For the text-containing cell, return its midpoint in [X, Y] coordinate format. 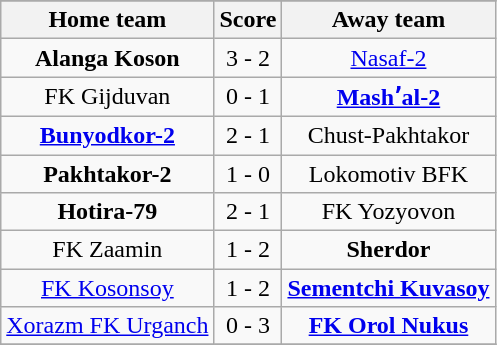
FK Gijduvan [108, 97]
Nasaf-2 [388, 58]
Pakhtakor-2 [108, 173]
0 - 1 [248, 97]
Bunyodkor-2 [108, 135]
0 - 3 [248, 326]
Mashʼal-2 [388, 97]
Xorazm FK Urganch [108, 326]
FK Kosonsoy [108, 288]
Score [248, 20]
1 - 0 [248, 173]
3 - 2 [248, 58]
Hotira-79 [108, 212]
Alanga Koson [108, 58]
Away team [388, 20]
FK Orol Nukus [388, 326]
FK Zaamin [108, 250]
Lokomotiv BFK [388, 173]
FK Yozyovon [388, 212]
Sherdor [388, 250]
Sementchi Kuvasoy [388, 288]
Home team [108, 20]
Chust-Pakhtakor [388, 135]
